Identify which cell holds the provided text, then report its (x, y) central coordinate. 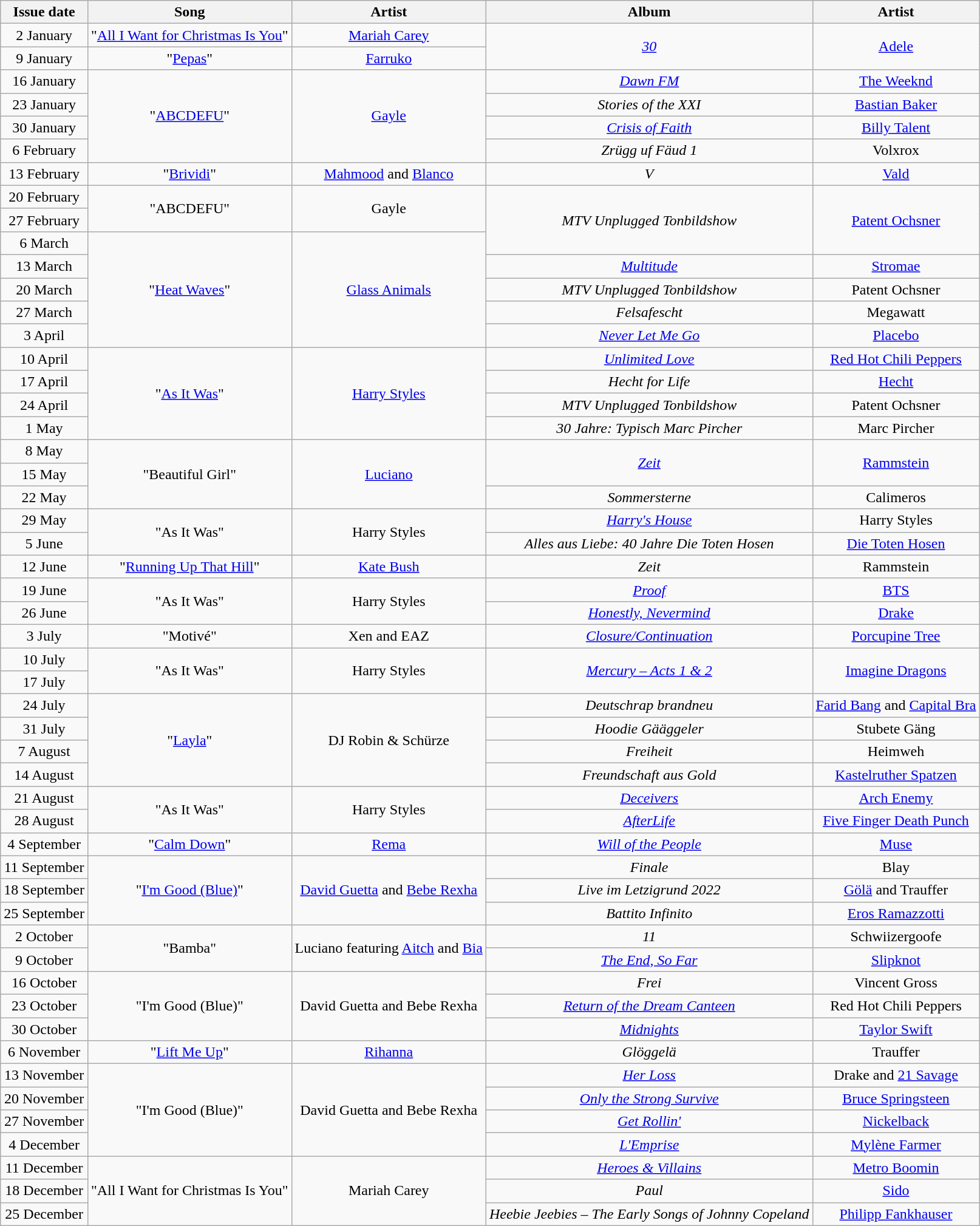
The Weeknd (896, 81)
Hoodie Gääggeler (649, 729)
Metro Boomin (896, 1168)
25 December (44, 1214)
13 March (44, 266)
1 May (44, 428)
Trauffer (896, 1052)
Freiheit (649, 752)
Taylor Swift (896, 1029)
Stubete Gäng (896, 729)
Paul (649, 1191)
17 July (44, 683)
Honestly, Nevermind (649, 613)
"Pepas" (189, 58)
Mercury – Acts 1 & 2 (649, 670)
AfterLife (649, 821)
Vincent Gross (896, 983)
Die Toten Hosen (896, 543)
8 May (44, 451)
Billy Talent (896, 128)
Kate Bush (389, 567)
V (649, 174)
10 April (44, 359)
18 September (44, 890)
10 July (44, 659)
"Brividi" (189, 174)
22 May (44, 497)
Volxrox (896, 151)
30 Jahre: Typisch Marc Pircher (649, 428)
Muse (896, 844)
Eros Ramazzotti (896, 913)
Mahmood and Blanco (389, 174)
25 September (44, 913)
Song (189, 12)
Stromae (896, 266)
23 October (44, 1006)
Adele (896, 47)
Schwiizergoofe (896, 936)
Hecht (896, 382)
16 October (44, 983)
13 February (44, 174)
13 November (44, 1075)
Calimeros (896, 497)
11 September (44, 867)
Stories of the XXI (649, 104)
Crisis of Faith (649, 128)
Luciano featuring Aitch and Bia (389, 948)
Return of the Dream Canteen (649, 1006)
11 (649, 936)
Zrügg uf Fäud 1 (649, 151)
Farruko (389, 58)
Vald (896, 174)
"Beautiful Girl" (189, 474)
Heimweh (896, 752)
Freundschaft aus Gold (649, 775)
9 October (44, 959)
"Heat Waves" (189, 289)
27 November (44, 1122)
3 July (44, 636)
Philipp Fankhauser (896, 1214)
30 (649, 47)
Midnights (649, 1029)
14 August (44, 775)
Only the Strong Survive (649, 1098)
2 January (44, 35)
"Running Up That Hill" (189, 567)
"Motivé" (189, 636)
Bastian Baker (896, 104)
6 March (44, 243)
Kastelruther Spatzen (896, 775)
Proof (649, 590)
Alles aus Liebe: 40 Jahre Die Toten Hosen (649, 543)
26 June (44, 613)
4 December (44, 1145)
21 August (44, 798)
Never Let Me Go (649, 336)
20 November (44, 1098)
Glöggelä (649, 1052)
Frei (649, 983)
The End, So Far (649, 959)
4 September (44, 844)
Live im Letzigrund 2022 (649, 890)
6 February (44, 151)
Gölä and Trauffer (896, 890)
27 February (44, 220)
24 July (44, 706)
BTS (896, 590)
Hecht for Life (649, 382)
Will of the People (649, 844)
Sido (896, 1191)
28 August (44, 821)
31 July (44, 729)
9 January (44, 58)
Marc Pircher (896, 428)
27 March (44, 313)
Rihanna (389, 1052)
Issue date (44, 12)
20 February (44, 197)
Harry's House (649, 520)
Felsafescht (649, 313)
"Layla" (189, 740)
11 December (44, 1168)
16 January (44, 81)
Arch Enemy (896, 798)
DJ Robin & Schürze (389, 740)
Deceivers (649, 798)
17 April (44, 382)
Heebie Jeebies – The Early Songs of Johnny Copeland (649, 1214)
Sommersterne (649, 497)
Bruce Springsteen (896, 1098)
Megawatt (896, 313)
24 April (44, 405)
Finale (649, 867)
Unlimited Love (649, 359)
7 August (44, 752)
L'Emprise (649, 1145)
"Calm Down" (189, 844)
Closure/Continuation (649, 636)
12 June (44, 567)
30 October (44, 1029)
Album (649, 12)
Five Finger Death Punch (896, 821)
"Bamba" (189, 948)
Placebo (896, 336)
Xen and EAZ (389, 636)
6 November (44, 1052)
Get Rollin' (649, 1122)
29 May (44, 520)
Glass Animals (389, 289)
5 June (44, 543)
Drake and 21 Savage (896, 1075)
Drake (896, 613)
Slipknot (896, 959)
18 December (44, 1191)
3 April (44, 336)
"Lift Me Up" (189, 1052)
Multitude (649, 266)
Heroes & Villains (649, 1168)
20 March (44, 290)
Luciano (389, 474)
Farid Bang and Capital Bra (896, 706)
Battito Infinito (649, 913)
2 October (44, 936)
Her Loss (649, 1075)
Blay (896, 867)
30 January (44, 128)
Porcupine Tree (896, 636)
Dawn FM (649, 81)
Nickelback (896, 1122)
19 June (44, 590)
Deutschrap brandneu (649, 706)
23 January (44, 104)
15 May (44, 474)
Imagine Dragons (896, 670)
Rema (389, 844)
Mylène Farmer (896, 1145)
